Return the (x, y) coordinate for the center point of the cell that contains the specified text.  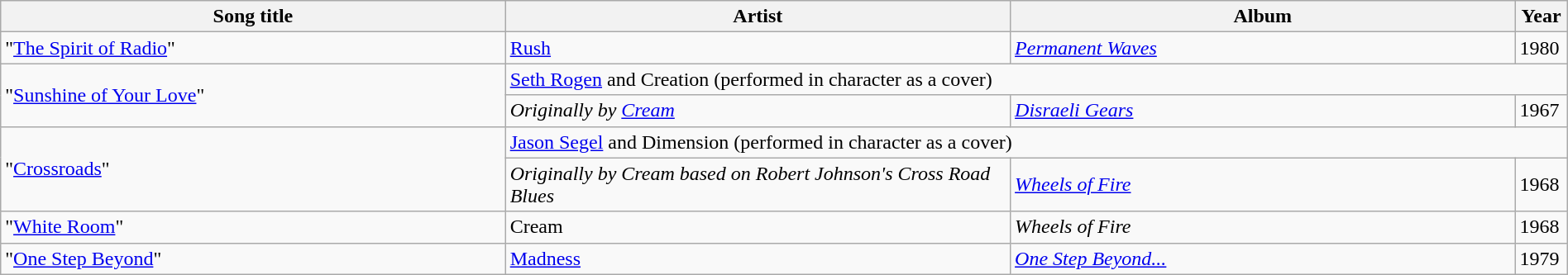
"White Room" (253, 227)
Originally by Cream based on Robert Johnson's Cross Road Blues (758, 185)
"The Spirit of Radio" (253, 48)
"Sunshine of Your Love" (253, 95)
Seth Rogen and Creation (performed in character as a cover) (1036, 79)
Cream (758, 227)
Year (1542, 17)
Rush (758, 48)
Disraeli Gears (1263, 111)
Artist (758, 17)
Jason Segel and Dimension (performed in character as a cover) (1036, 142)
Album (1263, 17)
Song title (253, 17)
"One Step Beyond" (253, 258)
Madness (758, 258)
Originally by Cream (758, 111)
1967 (1542, 111)
One Step Beyond... (1263, 258)
Permanent Waves (1263, 48)
"Crossroads" (253, 168)
1979 (1542, 258)
1980 (1542, 48)
